Determine the (x, y) coordinate at the center of the cell enclosing the given text.  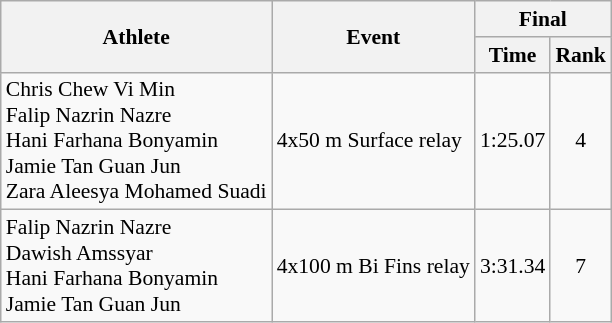
4 (580, 141)
Event (374, 36)
7 (580, 266)
4x50 m Surface relay (374, 141)
Falip Nazrin NazreDawish AmssyarHani Farhana BonyaminJamie Tan Guan Jun (136, 266)
Rank (580, 55)
Final (543, 19)
4x100 m Bi Fins relay (374, 266)
3:31.34 (512, 266)
1:25.07 (512, 141)
Chris Chew Vi MinFalip Nazrin NazreHani Farhana BonyaminJamie Tan Guan JunZara Aleesya Mohamed Suadi (136, 141)
Time (512, 55)
Athlete (136, 36)
